Capture the cell that displays the provided text and extract its [x, y] central coordinate. 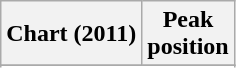
Chart (2011) [72, 34]
Peakposition [188, 34]
